For the text-containing cell, return its midpoint in (x, y) coordinate format. 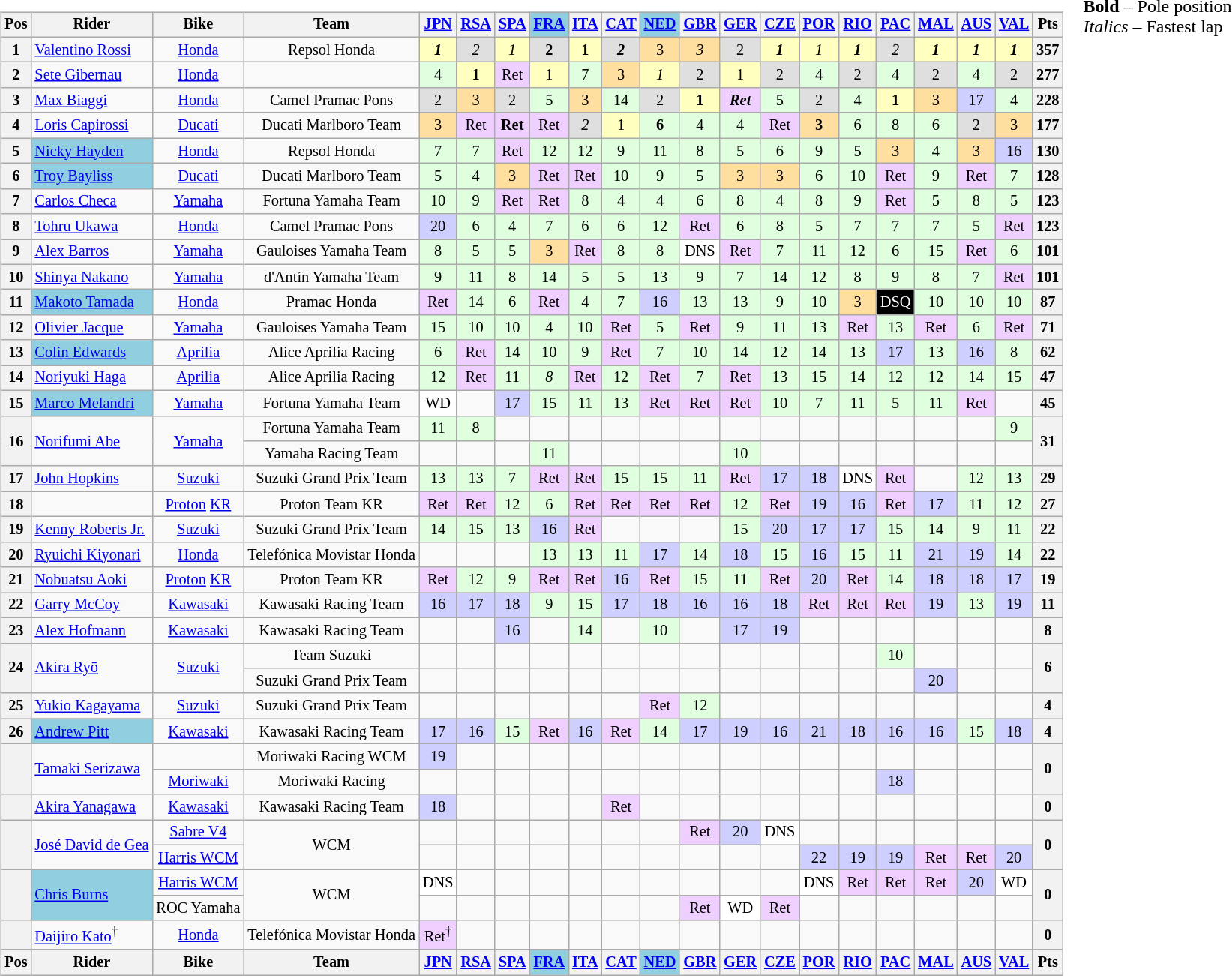
Carlos Checa (91, 201)
José David de Gea (91, 845)
Nicky Hayden (91, 151)
Max Biaggi (91, 101)
Sete Gibernau (91, 75)
25 (16, 706)
Ryuichi Kiyonari (91, 554)
Pramac Honda (331, 302)
23 (16, 630)
Team Suzuki (331, 656)
Tohru Ukawa (91, 227)
228 (1048, 101)
DSQ (895, 302)
Ret† (438, 935)
27 (1048, 504)
Akira Ryō (91, 668)
Andrew Pitt (91, 731)
Nobuatsu Aoki (91, 580)
Marco Melandri (91, 403)
24 (16, 668)
Yukio Kagayama (91, 706)
Daijiro Kato† (91, 935)
Alex Barros (91, 252)
d'Antín Yamaha Team (331, 277)
47 (1048, 378)
Loris Capirossi (91, 125)
29 (1048, 479)
177 (1048, 125)
Chris Burns (91, 896)
Garry McCoy (91, 605)
ROC Yamaha (198, 908)
87 (1048, 302)
26 (16, 731)
Moriwaki Racing WCM (331, 757)
Troy Bayliss (91, 176)
62 (1048, 353)
Kenny Roberts Jr. (91, 530)
Alex Hofmann (91, 630)
45 (1048, 403)
277 (1048, 75)
Valentino Rossi (91, 50)
Noriyuki Haga (91, 378)
Colin Edwards (91, 353)
Olivier Jacque (91, 328)
Tamaki Serizawa (91, 770)
31 (1048, 441)
Norifumi Abe (91, 441)
Makoto Tamada (91, 302)
Moriwaki (198, 782)
357 (1048, 50)
Moriwaki Racing (331, 782)
Yamaha Racing Team (331, 454)
Akira Yanagawa (91, 807)
71 (1048, 328)
130 (1048, 151)
Sabre V4 (198, 833)
John Hopkins (91, 479)
Shinya Nakano (91, 277)
128 (1048, 176)
